Capture the cell that displays the provided text and extract its (x, y) central coordinate. 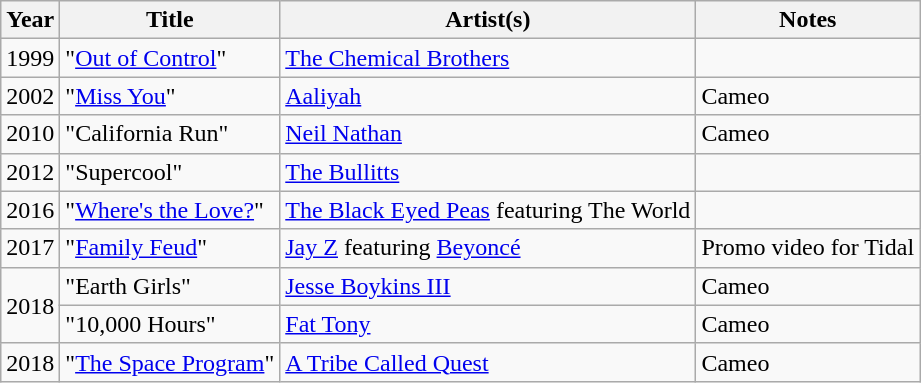
Aaliyah (488, 96)
"California Run" (170, 134)
Promo video for Tidal (808, 248)
Year (30, 20)
Neil Nathan (488, 134)
Fat Tony (488, 324)
The Bullitts (488, 172)
"Miss You" (170, 96)
2010 (30, 134)
"Earth Girls" (170, 286)
"Where's the Love?" (170, 210)
A Tribe Called Quest (488, 362)
Notes (808, 20)
The Black Eyed Peas featuring The World (488, 210)
The Chemical Brothers (488, 58)
"10,000 Hours" (170, 324)
"Supercool" (170, 172)
"Out of Control" (170, 58)
Artist(s) (488, 20)
"The Space Program" (170, 362)
Jay Z featuring Beyoncé (488, 248)
2012 (30, 172)
Title (170, 20)
"Family Feud" (170, 248)
2002 (30, 96)
2017 (30, 248)
Jesse Boykins III (488, 286)
2016 (30, 210)
1999 (30, 58)
